From the cell containing the given text, extract its center point as [X, Y] coordinate. 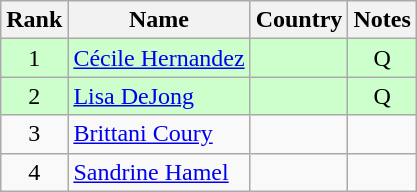
Notes [382, 20]
3 [34, 134]
Rank [34, 20]
Country [299, 20]
4 [34, 172]
Brittani Coury [159, 134]
Lisa DeJong [159, 96]
2 [34, 96]
Sandrine Hamel [159, 172]
Cécile Hernandez [159, 58]
Name [159, 20]
1 [34, 58]
